Locate the cell with the specified text and output its (x, y) center coordinate. 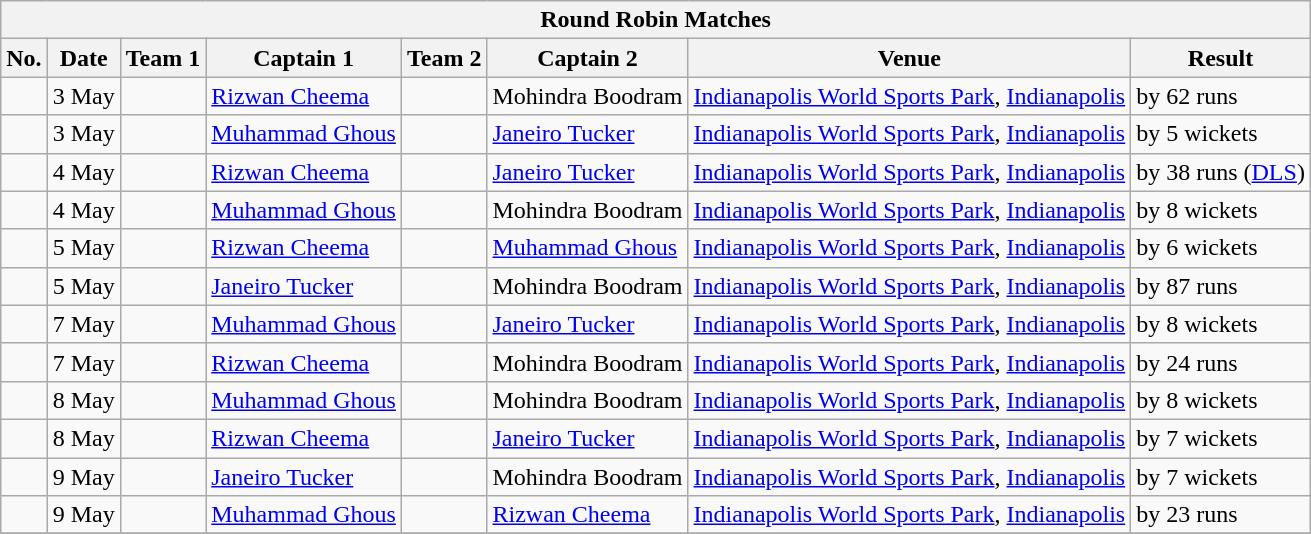
Captain 1 (304, 58)
Date (84, 58)
by 38 runs (DLS) (1221, 172)
by 6 wickets (1221, 248)
by 62 runs (1221, 96)
by 24 runs (1221, 362)
Team 2 (444, 58)
Round Robin Matches (656, 20)
by 5 wickets (1221, 134)
Venue (910, 58)
by 23 runs (1221, 515)
Captain 2 (588, 58)
Result (1221, 58)
Team 1 (163, 58)
No. (24, 58)
by 87 runs (1221, 286)
